Search for the cell housing the specified text and yield its [X, Y] center coordinate. 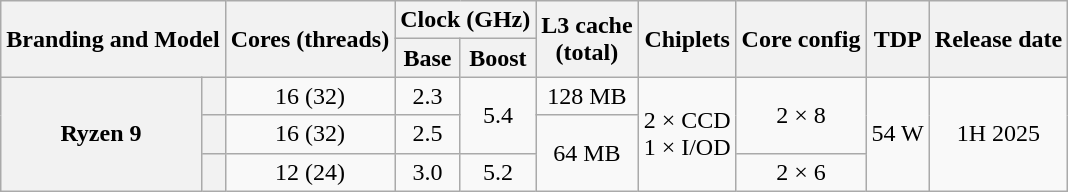
Cores (threads) [310, 39]
Ryzen 9 [101, 134]
12 (24) [310, 172]
5.2 [498, 172]
Core config [801, 39]
Base [428, 58]
2 × 6 [801, 172]
2.5 [428, 134]
2.3 [428, 96]
128 MB [587, 96]
2 × CCD1 × I/OD [687, 134]
2 × 8 [801, 115]
3.0 [428, 172]
1H 2025 [998, 134]
Branding and Model [113, 39]
Boost [498, 58]
Chiplets [687, 39]
L3 cache(total) [587, 39]
64 MB [587, 153]
TDP [898, 39]
5.4 [498, 115]
Clock (GHz) [466, 20]
Release date [998, 39]
54 W [898, 134]
